For the text-containing cell, return its midpoint in [x, y] coordinate format. 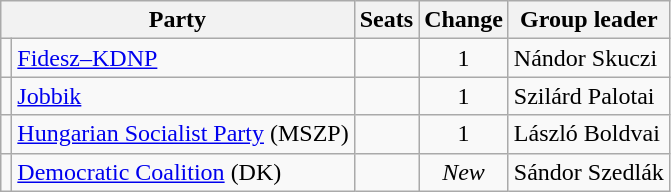
Seats [386, 20]
Jobbik [183, 96]
Party [178, 20]
Fidesz–KDNP [183, 58]
Change [464, 20]
Democratic Coalition (DK) [183, 172]
Hungarian Socialist Party (MSZP) [183, 134]
László Boldvai [588, 134]
Nándor Skuczi [588, 58]
Szilárd Palotai [588, 96]
Sándor Szedlák [588, 172]
New [464, 172]
Group leader [588, 20]
